From the cell containing the given text, extract its center point as (X, Y) coordinate. 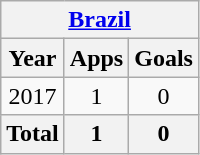
Goals (164, 58)
Apps (96, 58)
2017 (33, 96)
Year (33, 58)
Total (33, 134)
Brazil (100, 20)
